Determine the [X, Y] coordinate at the center of the cell enclosing the given text.  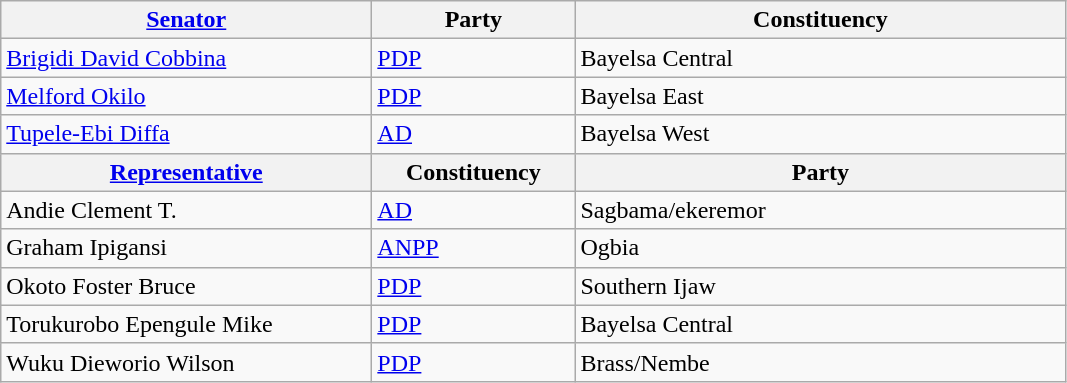
Sagbama/ekeremor [820, 210]
Brigidi David Cobbina [186, 58]
Okoto Foster Bruce [186, 286]
Wuku Dieworio Wilson [186, 362]
Melford Okilo [186, 96]
Brass/Nembe [820, 362]
Tupele-Ebi Diffa [186, 134]
Bayelsa West [820, 134]
Torukurobo Epengule Mike [186, 324]
Southern Ijaw [820, 286]
Representative [186, 172]
Senator [186, 20]
ANPP [474, 248]
Ogbia [820, 248]
Graham Ipigansi [186, 248]
Bayelsa East [820, 96]
Andie Clement T. [186, 210]
